Provide the [x, y] coordinate of the cell's center where the given text is located.  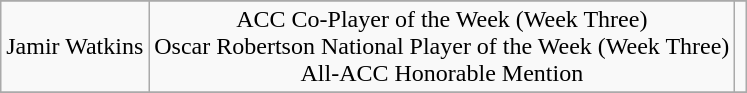
Jamir Watkins [75, 47]
ACC Co-Player of the Week (Week Three)Oscar Robertson National Player of the Week (Week Three)All-ACC Honorable Mention [442, 47]
